From the cell containing the given text, extract its center point as (X, Y) coordinate. 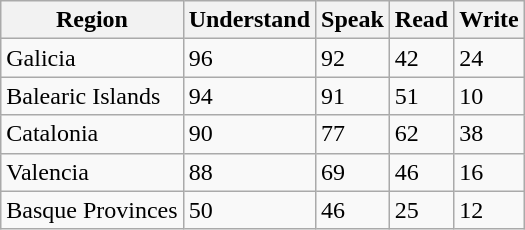
Basque Provinces (92, 210)
Galicia (92, 58)
50 (249, 210)
Speak (353, 20)
77 (353, 134)
51 (421, 96)
69 (353, 172)
Read (421, 20)
24 (490, 58)
16 (490, 172)
88 (249, 172)
Catalonia (92, 134)
Balearic Islands (92, 96)
62 (421, 134)
10 (490, 96)
42 (421, 58)
91 (353, 96)
96 (249, 58)
12 (490, 210)
25 (421, 210)
92 (353, 58)
38 (490, 134)
90 (249, 134)
Region (92, 20)
Valencia (92, 172)
Write (490, 20)
94 (249, 96)
Understand (249, 20)
